Output the (X, Y) coordinate of the center of the cell containing the given text.  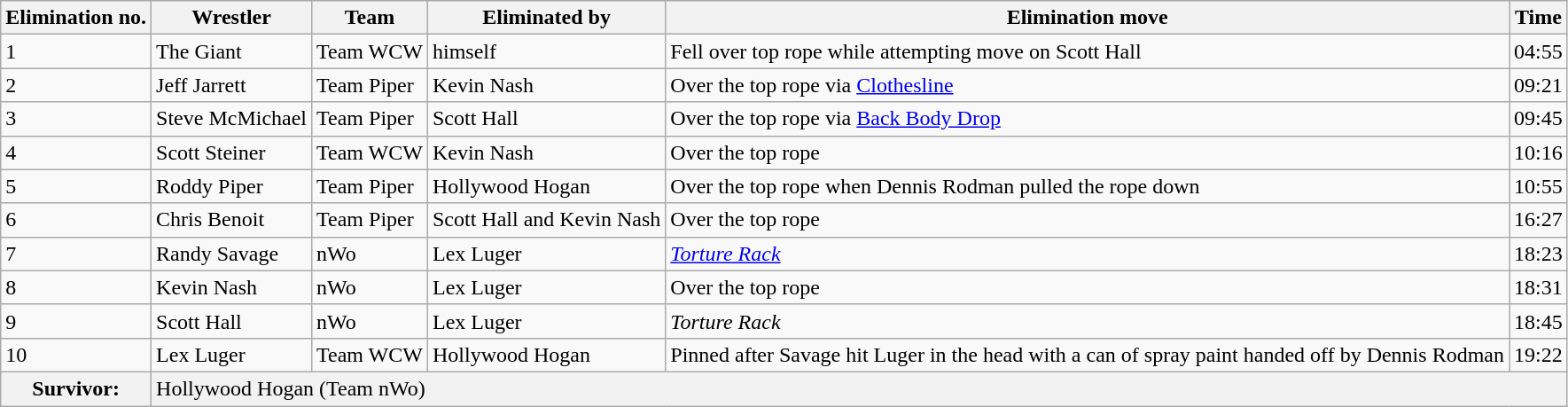
Wrestler (232, 18)
10:16 (1538, 153)
Randy Savage (232, 254)
Elimination no. (76, 18)
4 (76, 153)
himself (546, 51)
10 (76, 355)
Elimination move (1088, 18)
9 (76, 321)
Pinned after Savage hit Luger in the head with a can of spray paint handed off by Dennis Rodman (1088, 355)
Time (1538, 18)
Roddy Piper (232, 186)
Chris Benoit (232, 220)
1 (76, 51)
7 (76, 254)
Scott Steiner (232, 153)
Fell over top rope while attempting move on Scott Hall (1088, 51)
Survivor: (76, 388)
04:55 (1538, 51)
Hollywood Hogan (Team nWo) (860, 388)
09:21 (1538, 85)
09:45 (1538, 119)
5 (76, 186)
2 (76, 85)
16:27 (1538, 220)
8 (76, 287)
6 (76, 220)
3 (76, 119)
Team (371, 18)
10:55 (1538, 186)
Over the top rope via Back Body Drop (1088, 119)
The Giant (232, 51)
18:23 (1538, 254)
Jeff Jarrett (232, 85)
Scott Hall and Kevin Nash (546, 220)
Over the top rope via Clothesline (1088, 85)
Eliminated by (546, 18)
18:45 (1538, 321)
18:31 (1538, 287)
Over the top rope when Dennis Rodman pulled the rope down (1088, 186)
Steve McMichael (232, 119)
19:22 (1538, 355)
